Capture the cell that displays the provided text and extract its [x, y] central coordinate. 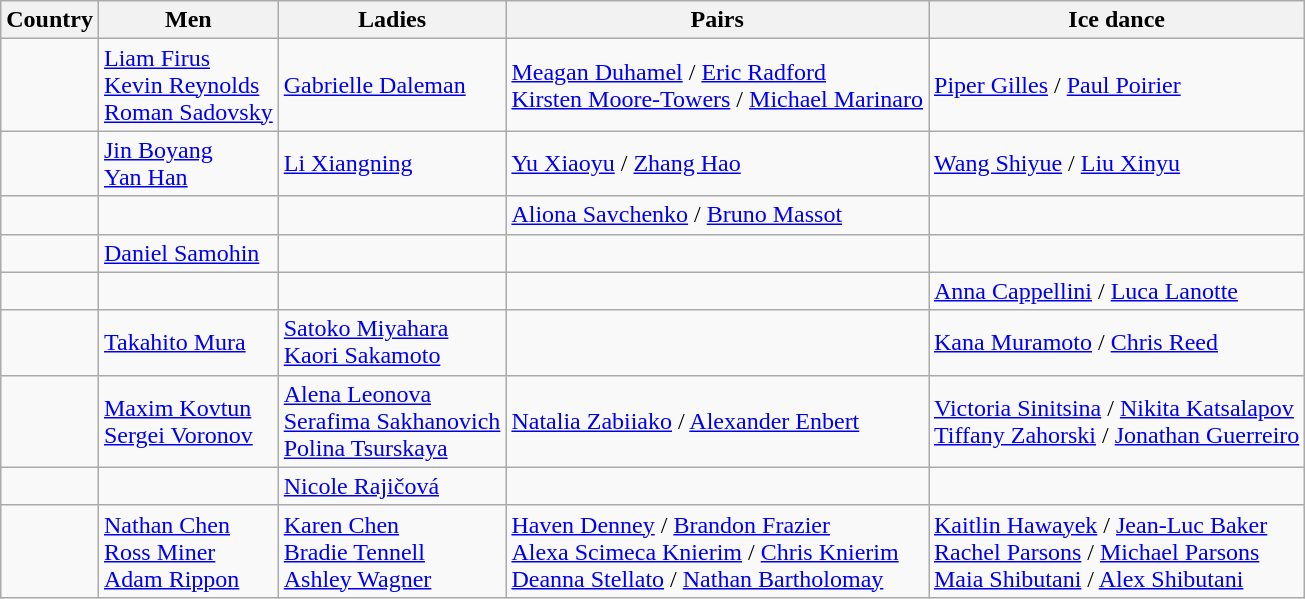
Kana Muramoto / Chris Reed [1116, 342]
Li Xiangning [392, 164]
Ice dance [1116, 20]
Liam Firus Kevin Reynolds Roman Sadovsky [188, 85]
Anna Cappellini / Luca Lanotte [1116, 291]
Alena Leonova Serafima Sakhanovich Polina Tsurskaya [392, 421]
Yu Xiaoyu / Zhang Hao [718, 164]
Daniel Samohin [188, 253]
Natalia Zabiiako / Alexander Enbert [718, 421]
Gabrielle Daleman [392, 85]
Jin Boyang Yan Han [188, 164]
Haven Denney / Brandon Frazier Alexa Scimeca Knierim / Chris Knierim Deanna Stellato / Nathan Bartholomay [718, 551]
Wang Shiyue / Liu Xinyu [1116, 164]
Maxim Kovtun Sergei Voronov [188, 421]
Nicole Rajičová [392, 486]
Men [188, 20]
Kaitlin Hawayek / Jean-Luc Baker Rachel Parsons / Michael Parsons Maia Shibutani / Alex Shibutani [1116, 551]
Piper Gilles / Paul Poirier [1116, 85]
Satoko Miyahara Kaori Sakamoto [392, 342]
Victoria Sinitsina / Nikita Katsalapov Tiffany Zahorski / Jonathan Guerreiro [1116, 421]
Meagan Duhamel / Eric Radford Kirsten Moore-Towers / Michael Marinaro [718, 85]
Country [50, 20]
Ladies [392, 20]
Aliona Savchenko / Bruno Massot [718, 215]
Karen Chen Bradie Tennell Ashley Wagner [392, 551]
Takahito Mura [188, 342]
Pairs [718, 20]
Nathan Chen Ross Miner Adam Rippon [188, 551]
